Pinpoint the cell where the given text exists, returning its (x, y) midpoint coordinate. 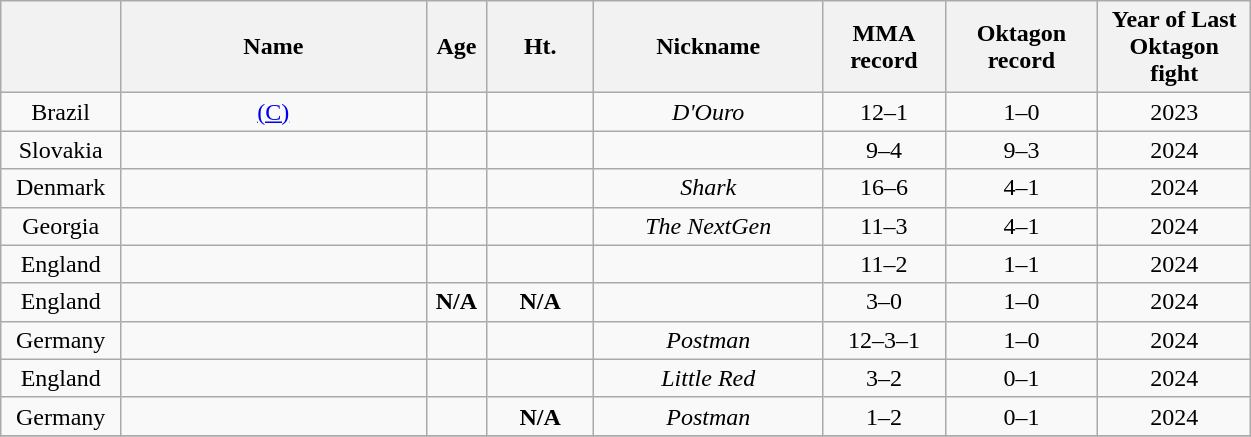
Ht. (540, 47)
11–2 (884, 264)
12–1 (884, 112)
2023 (1174, 112)
11–3 (884, 226)
MMA record (884, 47)
Age (456, 47)
3–0 (884, 302)
12–3–1 (884, 340)
Georgia (61, 226)
Year of Last Oktagon fight (1174, 47)
The NextGen (708, 226)
9–3 (1022, 150)
Nickname (708, 47)
Shark (708, 188)
16–6 (884, 188)
Little Red (708, 378)
Oktagon record (1022, 47)
3–2 (884, 378)
1–2 (884, 416)
(C) (274, 112)
1–1 (1022, 264)
D'Ouro (708, 112)
9–4 (884, 150)
Brazil (61, 112)
Name (274, 47)
Denmark (61, 188)
Slovakia (61, 150)
